Return [X, Y] of the center of cell containing provided text 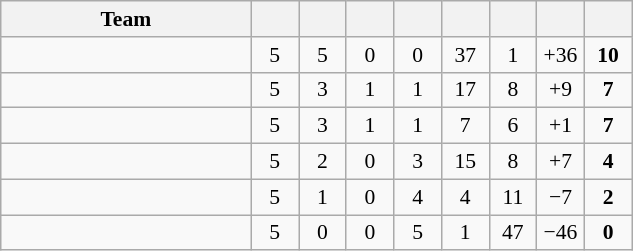
11 [513, 197]
−7 [561, 197]
+9 [561, 90]
+7 [561, 162]
10 [608, 55]
−46 [561, 233]
47 [513, 233]
Team [126, 19]
15 [465, 162]
37 [465, 55]
+1 [561, 126]
6 [513, 126]
+36 [561, 55]
17 [465, 90]
